Determine the [X, Y] coordinate at the center of the cell enclosing the given text.  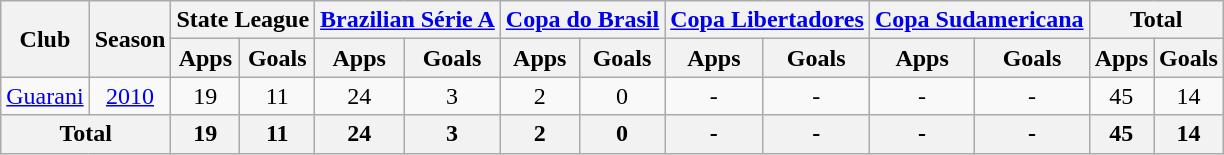
Copa Sudamericana [979, 20]
Season [130, 39]
2010 [130, 96]
Brazilian Série A [408, 20]
Copa do Brasil [582, 20]
Club [45, 39]
Copa Libertadores [768, 20]
Guarani [45, 96]
State League [243, 20]
